Locate the cell with the specified text and output its [x, y] center coordinate. 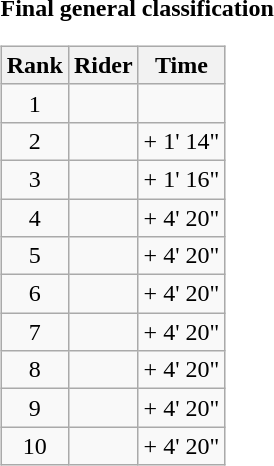
4 [34, 217]
8 [34, 370]
+ 1' 14" [182, 141]
7 [34, 332]
6 [34, 294]
1 [34, 103]
9 [34, 408]
10 [34, 446]
3 [34, 179]
+ 1' 16" [182, 179]
Rank [34, 65]
Time [182, 65]
2 [34, 141]
5 [34, 256]
Rider [103, 65]
